Locate the cell with the specified text and output its [x, y] center coordinate. 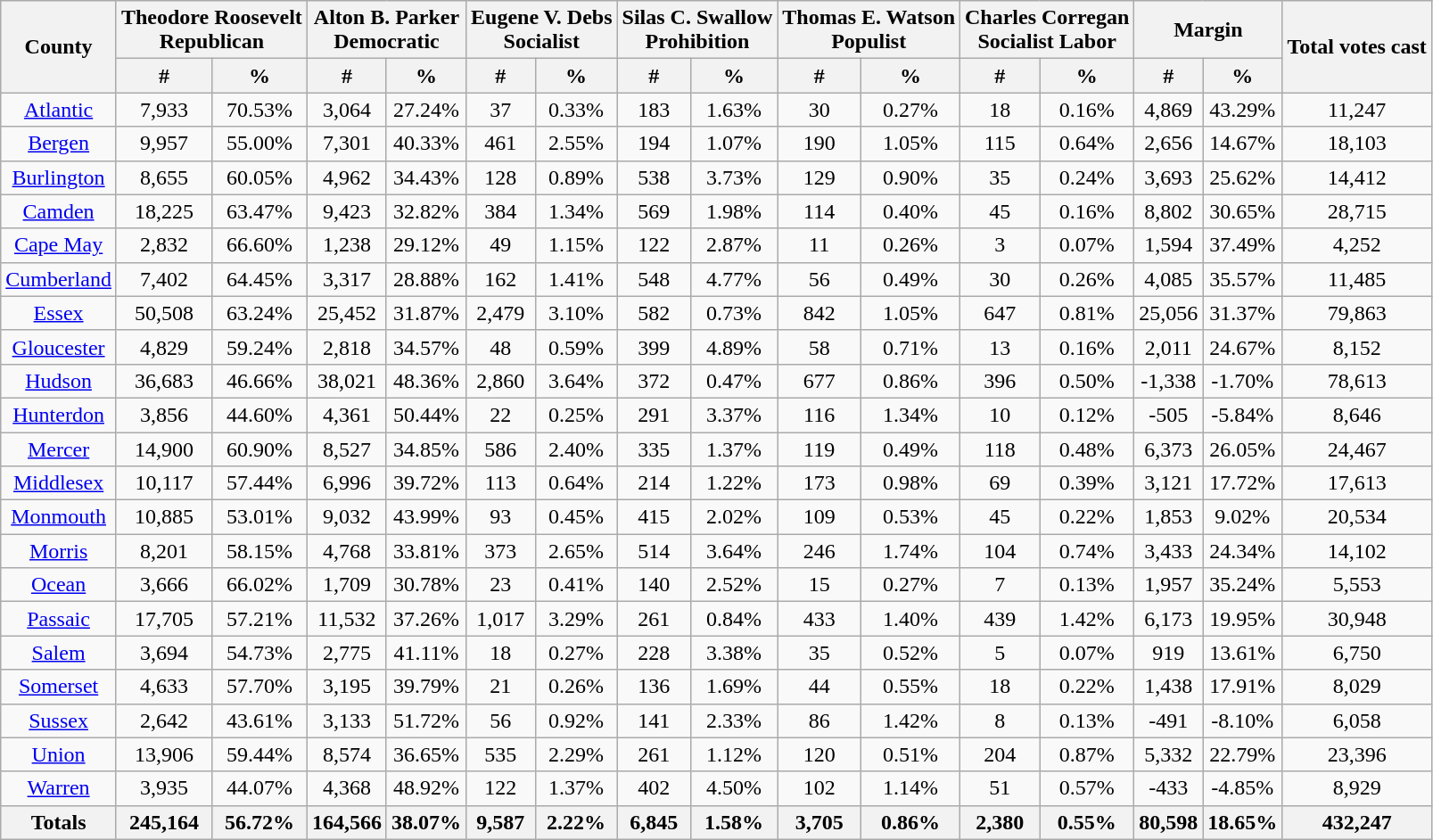
190 [819, 144]
0.53% [911, 517]
31.87% [426, 313]
13,906 [164, 754]
245,164 [164, 822]
53.01% [259, 517]
55.00% [259, 144]
384 [501, 211]
1,238 [346, 245]
Salem [59, 653]
8,929 [1357, 788]
17.72% [1243, 483]
8,655 [164, 177]
2.22% [576, 822]
6,996 [346, 483]
1.41% [576, 279]
3.10% [576, 313]
3,693 [1168, 177]
59.44% [259, 754]
43.99% [426, 517]
18.65% [1243, 822]
415 [654, 517]
1.22% [733, 483]
1,709 [346, 585]
3 [1001, 245]
Bergen [59, 144]
548 [654, 279]
Passaic [59, 619]
4,085 [1168, 279]
17.91% [1243, 687]
3,121 [1168, 483]
46.66% [259, 381]
4,633 [164, 687]
Eugene V. DebsSocialist [542, 30]
-4.85% [1243, 788]
3,666 [164, 585]
Atlantic [59, 110]
Morris [59, 551]
39.79% [426, 687]
402 [654, 788]
0.12% [1087, 415]
44 [819, 687]
4,361 [346, 415]
80,598 [1168, 822]
7,933 [164, 110]
399 [654, 347]
86 [819, 721]
Essex [59, 313]
2,775 [346, 653]
Cumberland [59, 279]
1.74% [911, 551]
2.52% [733, 585]
15 [819, 585]
0.24% [1087, 177]
3,856 [164, 415]
Silas C. SwallowProhibition [697, 30]
0.89% [576, 177]
-8.10% [1243, 721]
30.65% [1243, 211]
37 [501, 110]
38.07% [426, 822]
County [59, 46]
3.73% [733, 177]
48 [501, 347]
48.92% [426, 788]
535 [501, 754]
183 [654, 110]
141 [654, 721]
6,173 [1168, 619]
1.07% [733, 144]
Union [59, 754]
11 [819, 245]
-433 [1168, 788]
919 [1168, 653]
115 [1001, 144]
118 [1001, 449]
0.48% [1087, 449]
23 [501, 585]
461 [501, 144]
6,845 [654, 822]
79,863 [1357, 313]
70.53% [259, 110]
228 [654, 653]
1.63% [733, 110]
433 [819, 619]
0.52% [911, 653]
9,032 [346, 517]
586 [501, 449]
647 [1001, 313]
Total votes cast [1357, 46]
194 [654, 144]
136 [654, 687]
3,317 [346, 279]
24.34% [1243, 551]
2,656 [1168, 144]
8,152 [1357, 347]
Monmouth [59, 517]
14,900 [164, 449]
Hunterdon [59, 415]
2.55% [576, 144]
63.24% [259, 313]
57.21% [259, 619]
4.77% [733, 279]
4,962 [346, 177]
64.45% [259, 279]
58.15% [259, 551]
0.41% [576, 585]
37.49% [1243, 245]
Burlington [59, 177]
Sussex [59, 721]
9,957 [164, 144]
1,438 [1168, 687]
291 [654, 415]
Somerset [59, 687]
8,646 [1357, 415]
582 [654, 313]
33.81% [426, 551]
8,527 [346, 449]
116 [819, 415]
214 [654, 483]
373 [501, 551]
29.12% [426, 245]
2.65% [576, 551]
34.43% [426, 177]
43.61% [259, 721]
14.67% [1243, 144]
Ocean [59, 585]
2,818 [346, 347]
372 [654, 381]
4,829 [164, 347]
2.02% [733, 517]
2.33% [733, 721]
51 [1001, 788]
3,705 [819, 822]
396 [1001, 381]
8 [1001, 721]
3,935 [164, 788]
Cape May [59, 245]
Thomas E. WatsonPopulist [869, 30]
2,860 [501, 381]
246 [819, 551]
31.37% [1243, 313]
Middlesex [59, 483]
432,247 [1357, 822]
114 [819, 211]
93 [501, 517]
44.60% [259, 415]
677 [819, 381]
0.71% [911, 347]
5 [1001, 653]
102 [819, 788]
2,642 [164, 721]
0.74% [1087, 551]
13.61% [1243, 653]
439 [1001, 619]
0.40% [911, 211]
0.87% [1087, 754]
69 [1001, 483]
39.72% [426, 483]
5,332 [1168, 754]
60.90% [259, 449]
11,247 [1357, 110]
2.87% [733, 245]
3,195 [346, 687]
0.84% [733, 619]
38,021 [346, 381]
57.70% [259, 687]
43.29% [1243, 110]
-1,338 [1168, 381]
49 [501, 245]
21 [501, 687]
22.79% [1243, 754]
0.51% [911, 754]
0.45% [576, 517]
7,301 [346, 144]
34.57% [426, 347]
3.38% [733, 653]
0.59% [576, 347]
25.62% [1243, 177]
8,201 [164, 551]
56.72% [259, 822]
24,467 [1357, 449]
0.47% [733, 381]
17,705 [164, 619]
51.72% [426, 721]
25,056 [1168, 313]
6,750 [1357, 653]
0.39% [1087, 483]
14,102 [1357, 551]
50,508 [164, 313]
18,103 [1357, 144]
3,694 [164, 653]
0.50% [1087, 381]
128 [501, 177]
40.33% [426, 144]
78,613 [1357, 381]
842 [819, 313]
3,064 [346, 110]
1,594 [1168, 245]
25,452 [346, 313]
6,373 [1168, 449]
28.88% [426, 279]
44.07% [259, 788]
4,768 [346, 551]
2.40% [576, 449]
36.65% [426, 754]
1.69% [733, 687]
4,368 [346, 788]
Mercer [59, 449]
1,957 [1168, 585]
0.57% [1087, 788]
Totals [59, 822]
569 [654, 211]
30.78% [426, 585]
Theodore RooseveltRepublican [211, 30]
2,011 [1168, 347]
538 [654, 177]
22 [501, 415]
1.40% [911, 619]
-1.70% [1243, 381]
4.50% [733, 788]
10,117 [164, 483]
48.36% [426, 381]
0.81% [1087, 313]
Hudson [59, 381]
173 [819, 483]
Margin [1208, 30]
19.95% [1243, 619]
Charles CorreganSocialist Labor [1047, 30]
59.24% [259, 347]
Gloucester [59, 347]
9,423 [346, 211]
17,613 [1357, 483]
1.98% [733, 211]
37.26% [426, 619]
119 [819, 449]
2,380 [1001, 822]
1.15% [576, 245]
6,058 [1357, 721]
109 [819, 517]
54.73% [259, 653]
7,402 [164, 279]
0.33% [576, 110]
10,885 [164, 517]
0.98% [911, 483]
14,412 [1357, 177]
30,948 [1357, 619]
0.92% [576, 721]
27.24% [426, 110]
113 [501, 483]
3.29% [576, 619]
10 [1001, 415]
2,479 [501, 313]
1.58% [733, 822]
Camden [59, 211]
0.90% [911, 177]
58 [819, 347]
-491 [1168, 721]
0.73% [733, 313]
32.82% [426, 211]
2.29% [576, 754]
41.11% [426, 653]
9,587 [501, 822]
4,869 [1168, 110]
120 [819, 754]
129 [819, 177]
66.60% [259, 245]
Warren [59, 788]
66.02% [259, 585]
204 [1001, 754]
35.57% [1243, 279]
1,853 [1168, 517]
2,832 [164, 245]
35.24% [1243, 585]
63.47% [259, 211]
1,017 [501, 619]
8,802 [1168, 211]
11,485 [1357, 279]
11,532 [346, 619]
60.05% [259, 177]
3.37% [733, 415]
-5.84% [1243, 415]
24.67% [1243, 347]
57.44% [259, 483]
34.85% [426, 449]
50.44% [426, 415]
164,566 [346, 822]
3,433 [1168, 551]
4.89% [733, 347]
23,396 [1357, 754]
9.02% [1243, 517]
36,683 [164, 381]
28,715 [1357, 211]
-505 [1168, 415]
18,225 [164, 211]
8,574 [346, 754]
5,553 [1357, 585]
20,534 [1357, 517]
4,252 [1357, 245]
Alton B. ParkerDemocratic [386, 30]
335 [654, 449]
140 [654, 585]
162 [501, 279]
13 [1001, 347]
104 [1001, 551]
514 [654, 551]
26.05% [1243, 449]
1.12% [733, 754]
3,133 [346, 721]
7 [1001, 585]
8,029 [1357, 687]
0.25% [576, 415]
1.14% [911, 788]
